Return the (X, Y) coordinate for the center point of the cell that contains the specified text.  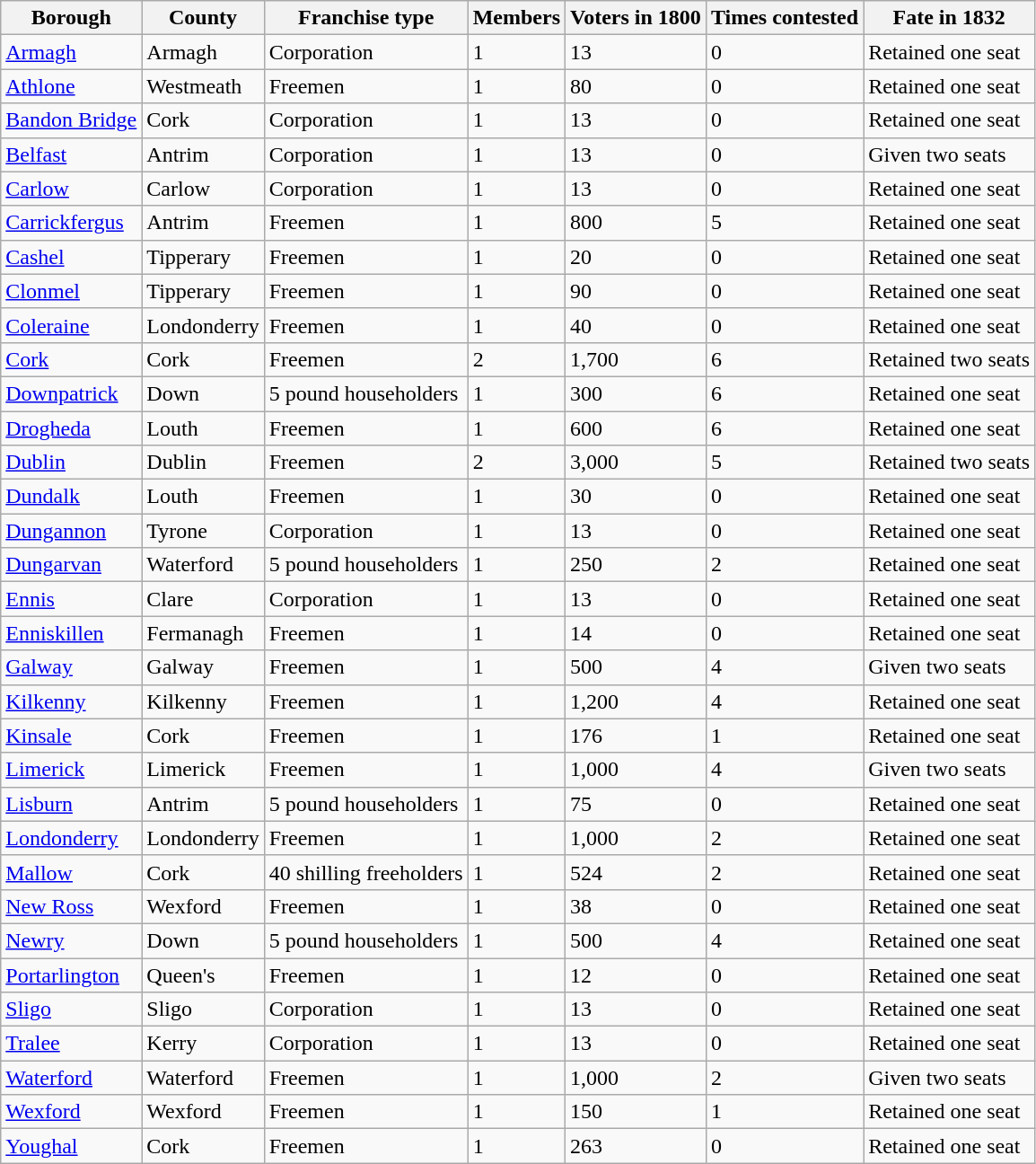
Franchise type (366, 18)
Clonmel (72, 291)
Voters in 1800 (636, 18)
524 (636, 872)
Mallow (72, 872)
Downpatrick (72, 393)
Members (516, 18)
Fate in 1832 (950, 18)
Newry (72, 940)
Coleraine (72, 325)
90 (636, 291)
Times contested (785, 18)
Enniskillen (72, 633)
Ennis (72, 599)
New Ross (72, 906)
Cashel (72, 257)
1,200 (636, 701)
Youghal (72, 1146)
Dungannon (72, 531)
600 (636, 428)
Dungarvan (72, 565)
3,000 (636, 463)
800 (636, 223)
Lisburn (72, 804)
Belfast (72, 154)
Athlone (72, 86)
Clare (203, 599)
40 shilling freeholders (366, 872)
Portarlington (72, 974)
1,700 (636, 359)
Carrickfergus (72, 223)
176 (636, 736)
Borough (72, 18)
Dundalk (72, 497)
75 (636, 804)
12 (636, 974)
Bandon Bridge (72, 120)
30 (636, 497)
Fermanagh (203, 633)
250 (636, 565)
150 (636, 1112)
38 (636, 906)
14 (636, 633)
Drogheda (72, 428)
Kinsale (72, 736)
County (203, 18)
20 (636, 257)
Westmeath (203, 86)
300 (636, 393)
Tyrone (203, 531)
Kerry (203, 1044)
80 (636, 86)
Tralee (72, 1044)
40 (636, 325)
263 (636, 1146)
Queen's (203, 974)
